Identify which cell holds the provided text, then report its (x, y) central coordinate. 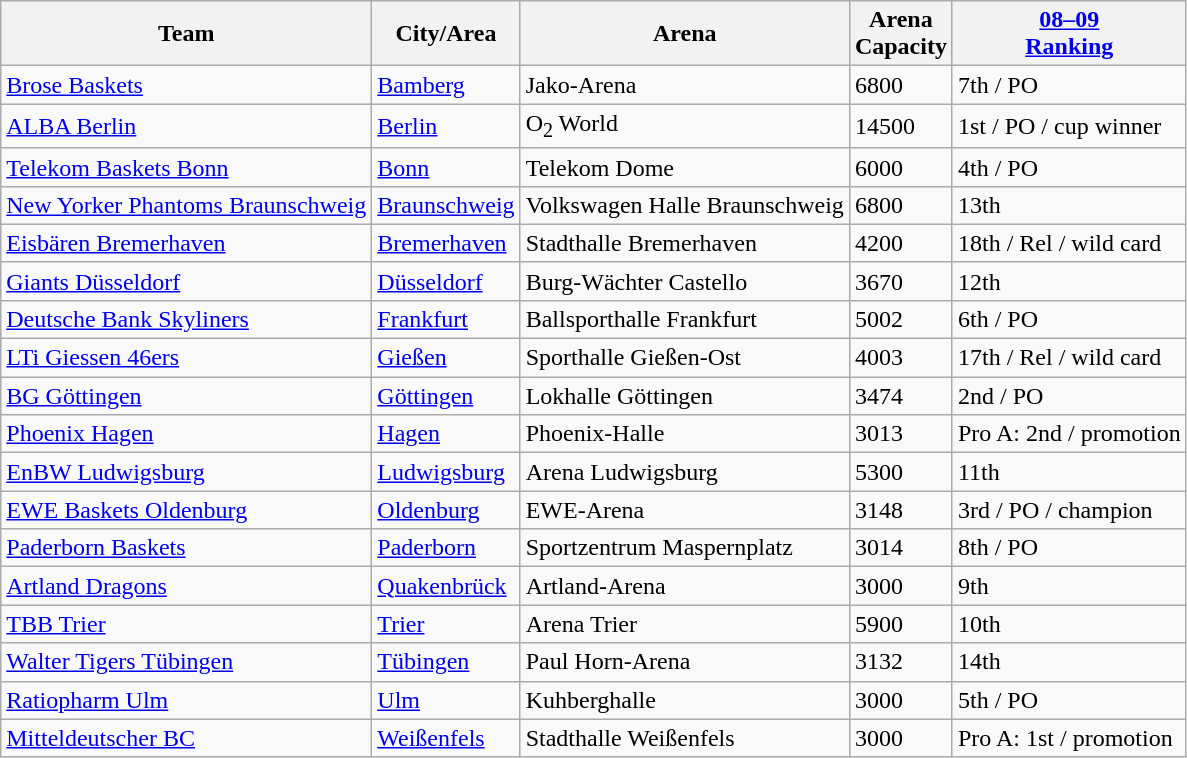
Mitteldeutscher BC (186, 738)
Kuhberghalle (684, 700)
Ratiopharm Ulm (186, 700)
Ludwigsburg (446, 472)
7th / PO (1069, 85)
Braunschweig (446, 205)
TBB Trier (186, 624)
Artland Dragons (186, 586)
12th (1069, 281)
LTi Giessen 46ers (186, 358)
Düsseldorf (446, 281)
Oldenburg (446, 510)
Deutsche Bank Skyliners (186, 319)
3013 (900, 434)
Team (186, 34)
Göttingen (446, 396)
Walter Tigers Tübingen (186, 662)
Pro A: 2nd / promotion (1069, 434)
Brose Baskets (186, 85)
Hagen (446, 434)
O2 World (684, 126)
BG Göttingen (186, 396)
9th (1069, 586)
Lokhalle Göttingen (684, 396)
EWE-Arena (684, 510)
New Yorker Phantoms Braunschweig (186, 205)
Paderborn (446, 548)
Arena Capacity (900, 34)
13th (1069, 205)
Phoenix Hagen (186, 434)
Paderborn Baskets (186, 548)
11th (1069, 472)
Bamberg (446, 85)
Sporthalle Gießen-Ost (684, 358)
Weißenfels (446, 738)
8th / PO (1069, 548)
EnBW Ludwigsburg (186, 472)
Pro A: 1st / promotion (1069, 738)
Phoenix-Halle (684, 434)
Ballsporthalle Frankfurt (684, 319)
Quakenbrück (446, 586)
1st / PO / cup winner (1069, 126)
City/Area (446, 34)
Sportzentrum Maspernplatz (684, 548)
14500 (900, 126)
3014 (900, 548)
4003 (900, 358)
Stadthalle Bremerhaven (684, 243)
6000 (900, 167)
Arena (684, 34)
3132 (900, 662)
Volkswagen Halle Braunschweig (684, 205)
Tübingen (446, 662)
Paul Horn-Arena (684, 662)
Gießen (446, 358)
Berlin (446, 126)
18th / Rel / wild card (1069, 243)
Artland-Arena (684, 586)
Jako-Arena (684, 85)
5300 (900, 472)
08–09 Ranking (1069, 34)
Arena Ludwigsburg (684, 472)
17th / Rel / wild card (1069, 358)
6th / PO (1069, 319)
3148 (900, 510)
ALBA Berlin (186, 126)
4200 (900, 243)
Telekom Dome (684, 167)
EWE Baskets Oldenburg (186, 510)
3rd / PO / champion (1069, 510)
5002 (900, 319)
Burg-Wächter Castello (684, 281)
Frankfurt (446, 319)
2nd / PO (1069, 396)
Stadthalle Weißenfels (684, 738)
5900 (900, 624)
Telekom Baskets Bonn (186, 167)
4th / PO (1069, 167)
Giants Düsseldorf (186, 281)
3474 (900, 396)
14th (1069, 662)
Eisbären Bremerhaven (186, 243)
Bonn (446, 167)
Ulm (446, 700)
Trier (446, 624)
5th / PO (1069, 700)
10th (1069, 624)
Bremerhaven (446, 243)
3670 (900, 281)
Arena Trier (684, 624)
